Output the (x, y) coordinate of the center of the cell containing the given text.  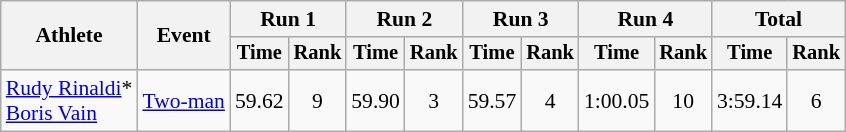
Total (778, 19)
4 (550, 100)
Two-man (184, 100)
Run 3 (521, 19)
59.62 (260, 100)
10 (683, 100)
Athlete (70, 36)
6 (816, 100)
Rudy Rinaldi*Boris Vain (70, 100)
Run 2 (404, 19)
3 (434, 100)
59.90 (376, 100)
Run 4 (646, 19)
59.57 (492, 100)
3:59.14 (750, 100)
Run 1 (288, 19)
1:00.05 (616, 100)
Event (184, 36)
9 (318, 100)
